Pinpoint the cell where the given text exists, returning its [x, y] midpoint coordinate. 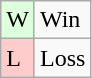
L [18, 58]
Loss [62, 58]
Win [62, 20]
W [18, 20]
